Capture the cell that displays the provided text and extract its (x, y) central coordinate. 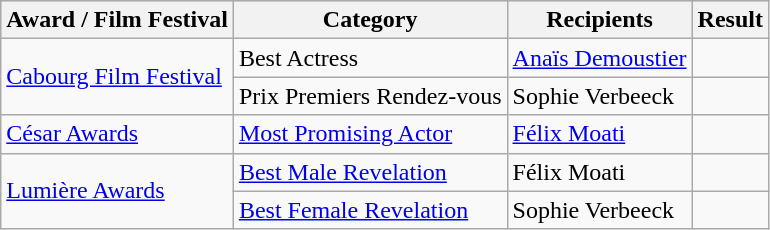
César Awards (118, 134)
Best Female Revelation (370, 210)
Lumière Awards (118, 191)
Recipients (600, 20)
Award / Film Festival (118, 20)
Most Promising Actor (370, 134)
Best Male Revelation (370, 172)
Anaïs Demoustier (600, 58)
Prix Premiers Rendez-vous (370, 96)
Best Actress (370, 58)
Cabourg Film Festival (118, 77)
Result (730, 20)
Category (370, 20)
